Detect which cell encompasses the target text, then output its (x, y) center coordinate. 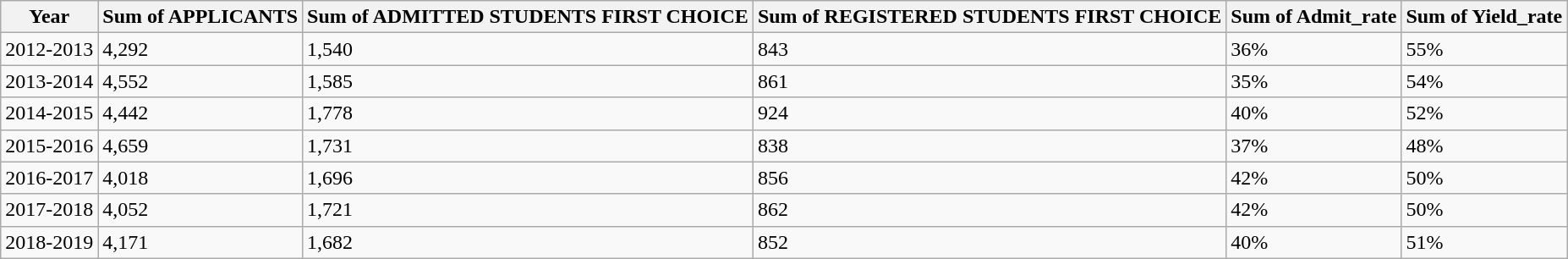
1,731 (528, 146)
1,696 (528, 178)
2017-2018 (49, 210)
48% (1484, 146)
4,292 (200, 49)
1,682 (528, 242)
861 (990, 81)
1,778 (528, 113)
Sum of Admit_rate (1314, 17)
54% (1484, 81)
51% (1484, 242)
4,552 (200, 81)
843 (990, 49)
36% (1314, 49)
862 (990, 210)
852 (990, 242)
924 (990, 113)
2013-2014 (49, 81)
1,721 (528, 210)
Sum of REGISTERED STUDENTS FIRST CHOICE (990, 17)
838 (990, 146)
4,018 (200, 178)
2018-2019 (49, 242)
Sum of Yield_rate (1484, 17)
4,659 (200, 146)
52% (1484, 113)
4,171 (200, 242)
Sum of APPLICANTS (200, 17)
1,585 (528, 81)
2016-2017 (49, 178)
2012-2013 (49, 49)
856 (990, 178)
Sum of ADMITTED STUDENTS FIRST CHOICE (528, 17)
4,442 (200, 113)
55% (1484, 49)
1,540 (528, 49)
2014-2015 (49, 113)
2015-2016 (49, 146)
35% (1314, 81)
4,052 (200, 210)
37% (1314, 146)
Year (49, 17)
